Pinpoint the cell where the given text exists, returning its (x, y) midpoint coordinate. 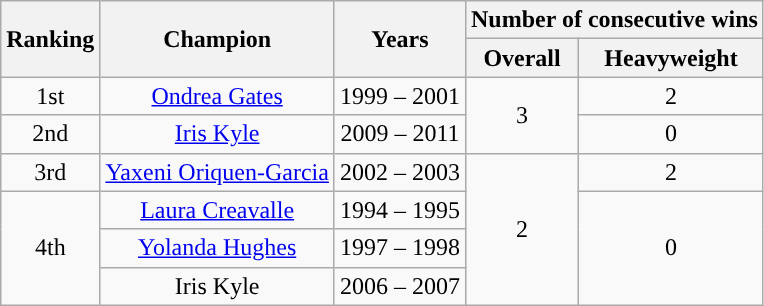
Number of consecutive wins (614, 20)
4th (50, 248)
3rd (50, 172)
Overall (522, 58)
1997 – 1998 (400, 248)
1994 – 1995 (400, 210)
2002 – 2003 (400, 172)
2006 – 2007 (400, 286)
Years (400, 39)
Laura Creavalle (218, 210)
2009 – 2011 (400, 134)
Yolanda Hughes (218, 248)
Ondrea Gates (218, 96)
2nd (50, 134)
1999 – 2001 (400, 96)
Ranking (50, 39)
Heavyweight (672, 58)
3 (522, 115)
Champion (218, 39)
Yaxeni Oriquen-Garcia (218, 172)
1st (50, 96)
